Detect which cell encompasses the target text, then output its (X, Y) center coordinate. 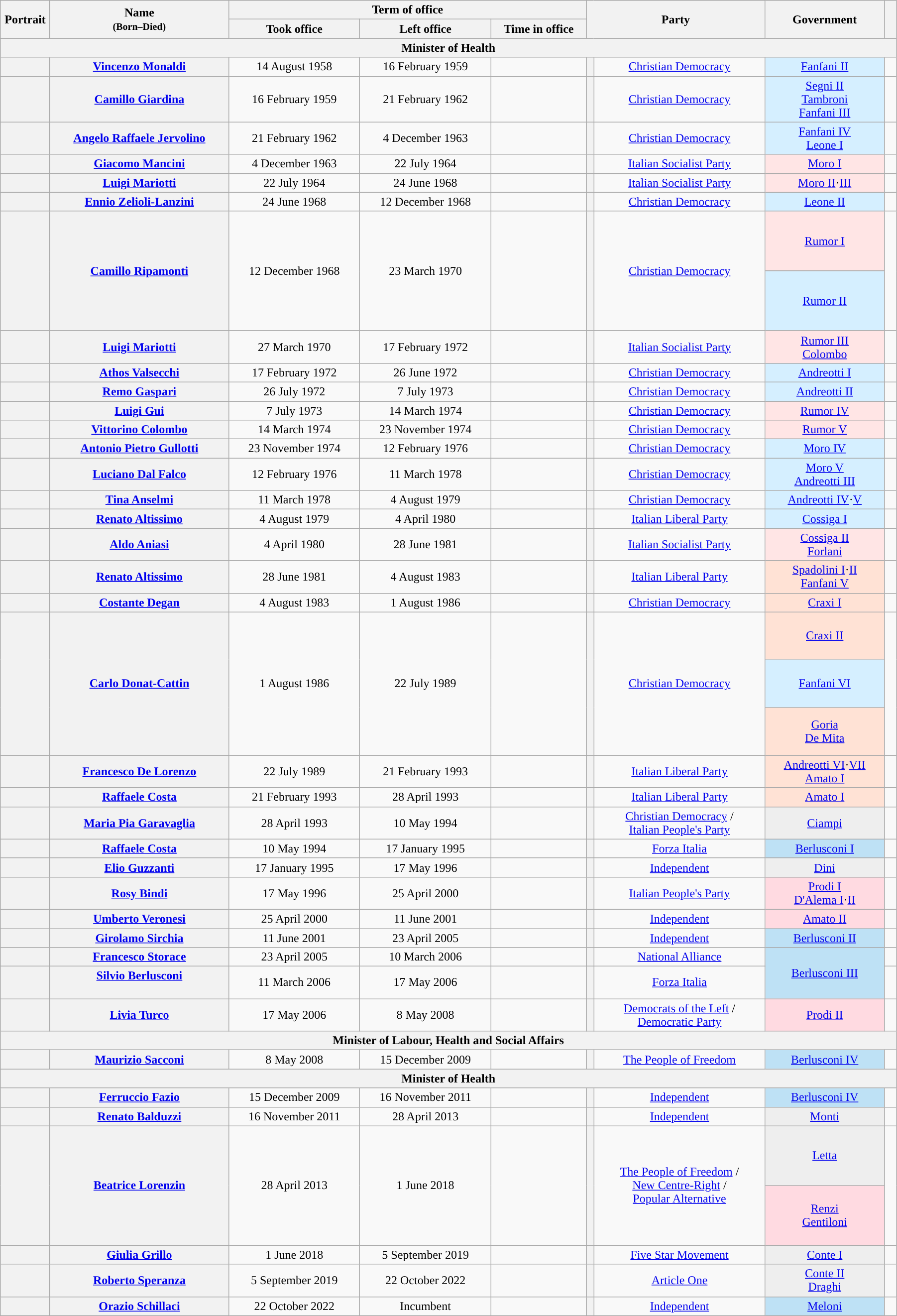
Left office (425, 29)
Antonio Pietro Gullotti (139, 449)
Carlo Donat-Cattin (139, 684)
Livia Turco (139, 1015)
26 July 1972 (295, 391)
Democrats of the Left /Democratic Party (679, 1015)
Luciano Dal Falco (139, 474)
Giacomo Mancini (139, 164)
Christian Democracy /Italian People's Party (679, 823)
Athos Valsecchi (139, 372)
Roberto Speranza (139, 1281)
Name(Born–Died) (139, 19)
Camillo Ripamonti (139, 271)
Spadolini I·IIFanfani V (824, 577)
Ennio Zelioli-Lanzini (139, 202)
Conte I (824, 1255)
Rumor IIIColombo (824, 347)
Rumor V (824, 430)
Party (676, 19)
The People of Freedom /New Centre-Right /Popular Alternative (679, 1186)
Prodi II (824, 1015)
Andreotti I (824, 372)
Amato I (824, 797)
Government (824, 19)
Ferruccio Fazio (139, 1097)
Moro I (824, 164)
Moro II·III (824, 183)
Monti (824, 1116)
Five Star Movement (679, 1255)
Cossiga IIForlani (824, 545)
Orazio Schillaci (139, 1306)
26 June 1972 (425, 372)
Berlusconi I (824, 848)
Rosy Bindi (139, 893)
Costante Degan (139, 602)
Maurizio Sacconi (139, 1060)
Took office (295, 29)
27 March 1970 (295, 347)
Girolamo Sirchia (139, 938)
Rumor II (824, 301)
Amato II (824, 919)
Maria Pia Garavaglia (139, 823)
Silvio Berlusconi (139, 983)
23 March 1970 (425, 271)
Article One (679, 1281)
Minister of Labour, Health and Social Affairs (448, 1041)
14 August 1958 (295, 67)
Incumbent (425, 1306)
Rumor IV (824, 411)
GoriaDe Mita (824, 731)
Luigi Gui (139, 411)
10 March 2006 (425, 957)
Andreotti VI·VIIAmato I (824, 772)
Vittorino Colombo (139, 430)
National Alliance (679, 957)
Umberto Veronesi (139, 919)
Beatrice Lorenzin (139, 1186)
Remo Gaspari (139, 391)
Fanfani IVLeone I (824, 138)
Prodi ID'Alema I·II (824, 893)
Fanfani VI (824, 684)
Cossiga I (824, 519)
Italian People's Party (679, 893)
Term of office (408, 10)
Craxi I (824, 602)
Camillo Giardina (139, 99)
The People of Freedom (679, 1060)
Vincenzo Monaldi (139, 67)
Elio Guzzanti (139, 867)
Dini (824, 867)
Renato Balduzzi (139, 1116)
Letta (824, 1156)
Time in office (539, 29)
11 March 2006 (295, 983)
Tina Anselmi (139, 500)
Rumor I (824, 241)
Giulia Grillo (139, 1255)
Ciampi (824, 823)
Angelo Raffaele Jervolino (139, 138)
Berlusconi II (824, 938)
Aldo Aniasi (139, 545)
Portrait (25, 19)
Fanfani II (824, 67)
Segni IITambroniFanfani III (824, 99)
Francesco Storace (139, 957)
Leone II (824, 202)
Craxi II (824, 636)
RenziGentiloni (824, 1215)
Moro VAndreotti III (824, 474)
Conte IIDraghi (824, 1281)
Moro IV (824, 449)
Andreotti IV·V (824, 500)
Meloni (824, 1306)
Andreotti II (824, 391)
Francesco De Lorenzo (139, 772)
Berlusconi III (824, 973)
